Pinpoint the cell where the given text exists, returning its [x, y] midpoint coordinate. 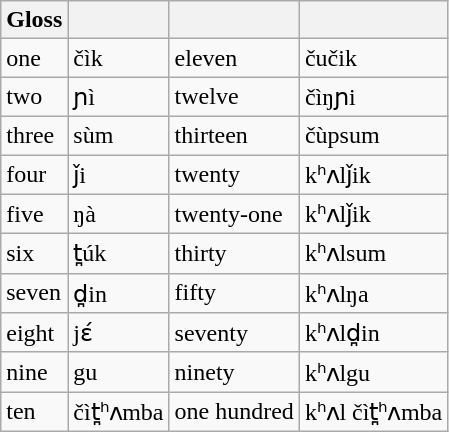
twenty [234, 174]
ǰi [118, 174]
eleven [234, 58]
kʰʌld̪in [373, 333]
two [34, 97]
three [34, 135]
ten [34, 412]
six [34, 254]
d̪in [118, 293]
four [34, 174]
kʰʌl čìt̪ʰʌmba [373, 412]
sùm [118, 135]
ninety [234, 372]
Gloss [34, 20]
t̪úk [118, 254]
thirteen [234, 135]
čùpsum [373, 135]
gu [118, 372]
one hundred [234, 412]
nine [34, 372]
thirty [234, 254]
ŋà [118, 214]
fifty [234, 293]
twenty-one [234, 214]
čìŋɲi [373, 97]
kʰʌlgu [373, 372]
jɛ́ [118, 333]
ɲì [118, 97]
twelve [234, 97]
seventy [234, 333]
kʰʌlŋa [373, 293]
čučik [373, 58]
five [34, 214]
seven [34, 293]
one [34, 58]
čìt̪ʰʌmba [118, 412]
čìk [118, 58]
kʰʌlsum [373, 254]
eight [34, 333]
